From the cell containing the given text, extract its center point as (x, y) coordinate. 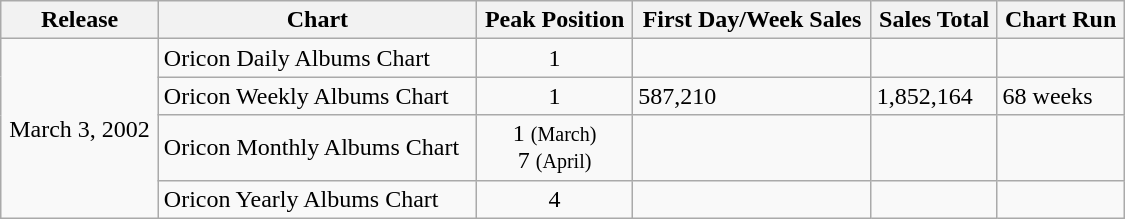
Oricon Yearly Albums Chart (317, 199)
Chart Run (1060, 20)
Release (80, 20)
Peak Position (555, 20)
Sales Total (934, 20)
68 weeks (1060, 96)
1 (March)7 (April) (555, 148)
587,210 (752, 96)
4 (555, 199)
Oricon Daily Albums Chart (317, 58)
Oricon Weekly Albums Chart (317, 96)
Oricon Monthly Albums Chart (317, 148)
March 3, 2002 (80, 128)
First Day/Week Sales (752, 20)
Chart (317, 20)
1,852,164 (934, 96)
